Return [X, Y] of the center of cell containing provided text 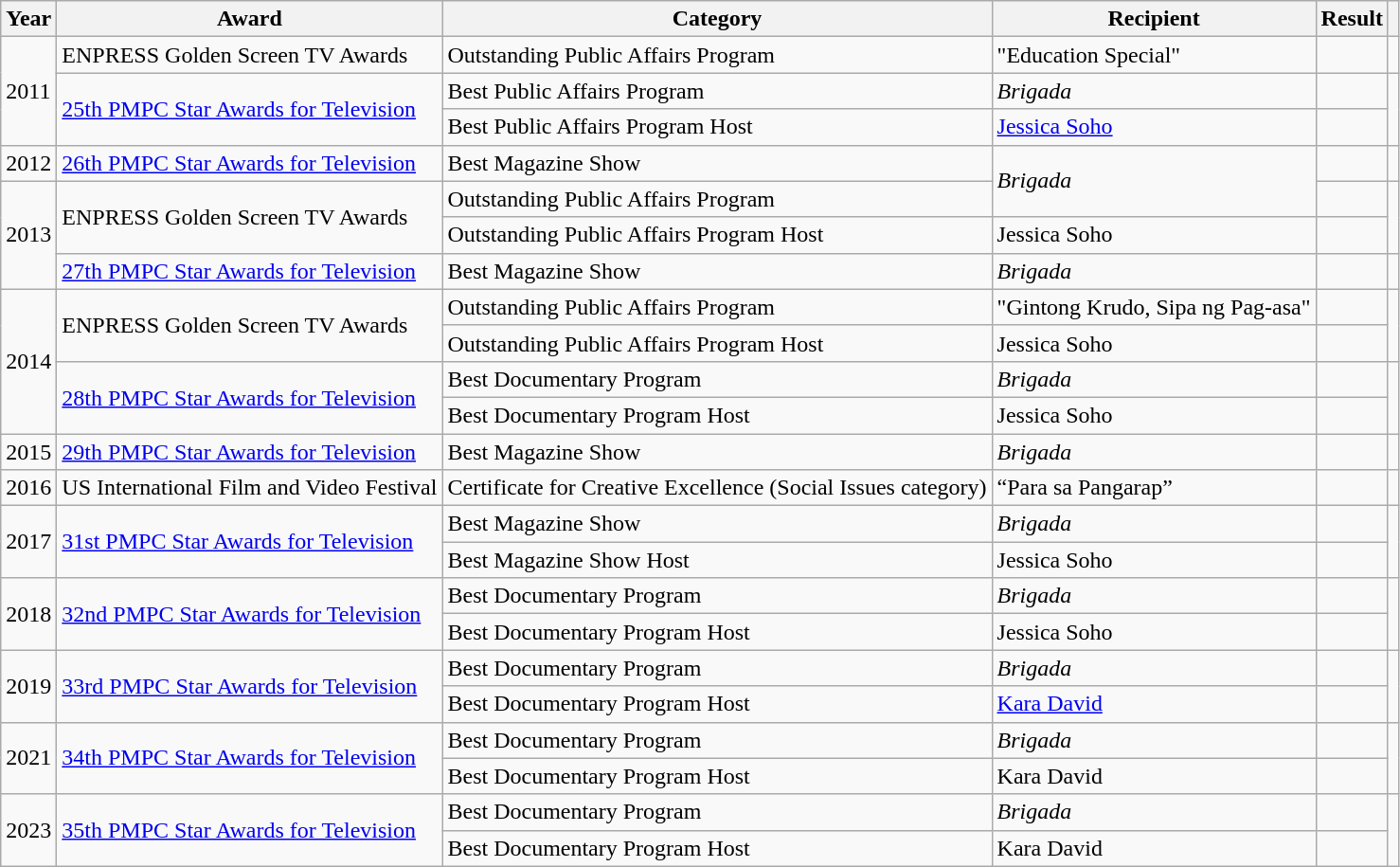
Recipient [1154, 19]
Award [250, 19]
"Gintong Krudo, Sipa ng Pag-asa" [1154, 307]
32nd PMPC Star Awards for Television [250, 614]
26th PMPC Star Awards for Television [250, 163]
Best Public Affairs Program [717, 91]
Certificate for Creative Excellence (Social Issues category) [717, 488]
“Para sa Pangarap” [1154, 488]
Best Public Affairs Program Host [717, 127]
34th PMPC Star Awards for Television [250, 758]
2016 [28, 488]
2013 [28, 235]
31st PMPC Star Awards for Television [250, 542]
2019 [28, 686]
27th PMPC Star Awards for Television [250, 271]
2011 [28, 91]
28th PMPC Star Awards for Television [250, 397]
US International Film and Video Festival [250, 488]
35th PMPC Star Awards for Television [250, 830]
2015 [28, 452]
2017 [28, 542]
2012 [28, 163]
Category [717, 19]
33rd PMPC Star Awards for Television [250, 686]
2023 [28, 830]
"Education Special" [1154, 55]
Best Magazine Show Host [717, 560]
2018 [28, 614]
25th PMPC Star Awards for Television [250, 109]
2021 [28, 758]
Result [1352, 19]
2014 [28, 361]
Year [28, 19]
29th PMPC Star Awards for Television [250, 452]
